Capture the cell that displays the provided text and extract its [x, y] central coordinate. 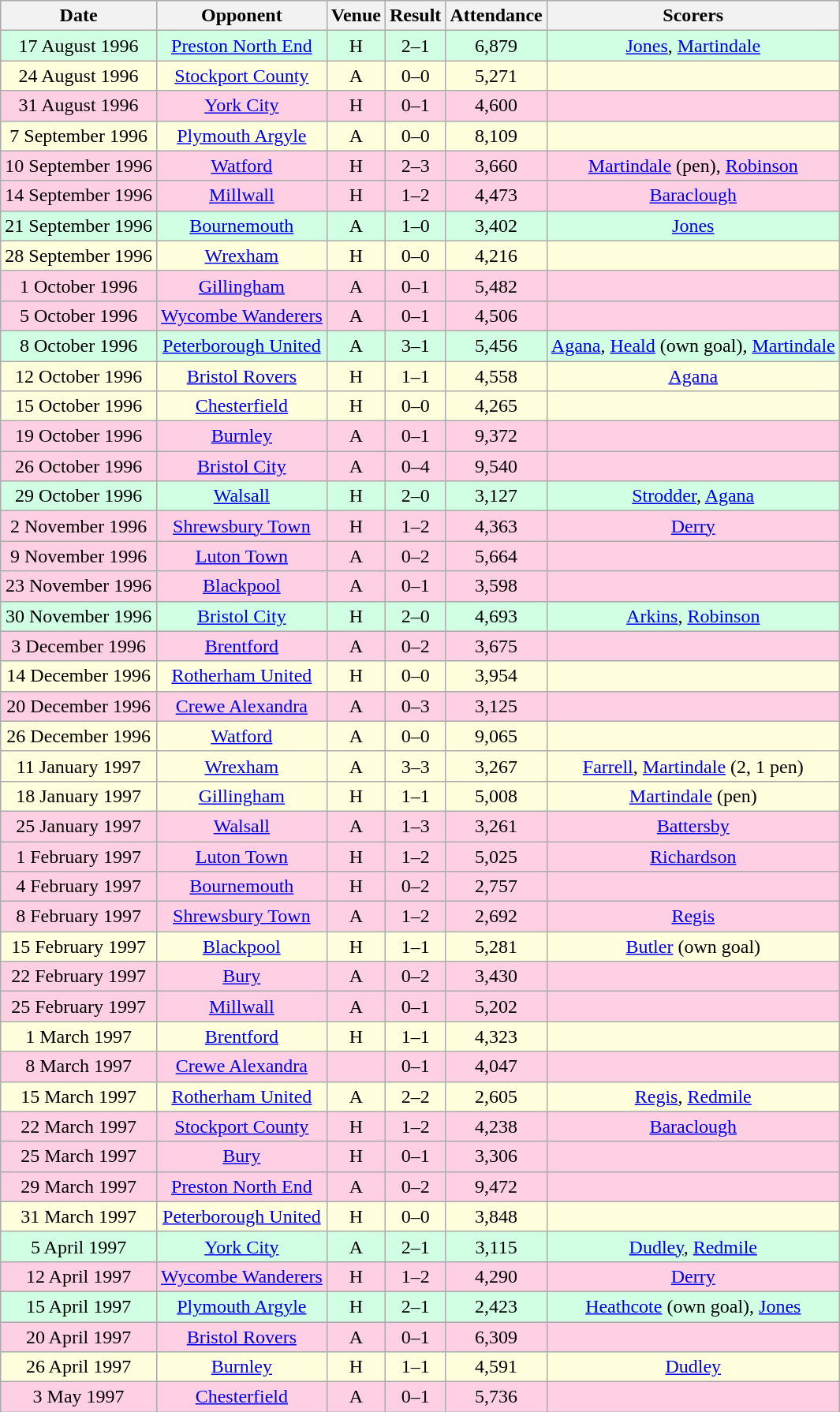
Venue [356, 16]
Arkins, Robinson [693, 616]
Richardson [693, 856]
5,736 [496, 1397]
Agana, Heald (own goal), Martindale [693, 346]
3–3 [415, 766]
5,202 [496, 1007]
10 September 1996 [79, 166]
Regis [693, 917]
4,363 [496, 526]
Result [415, 16]
9,540 [496, 466]
3,115 [496, 1246]
5,482 [496, 286]
4,265 [496, 406]
31 August 1996 [79, 106]
26 December 1996 [79, 736]
30 November 1996 [79, 616]
Battersby [693, 826]
20 December 1996 [79, 706]
3 May 1997 [79, 1397]
7 September 1996 [79, 136]
Jones, Martindale [693, 46]
25 February 1997 [79, 1007]
4,216 [496, 256]
3,954 [496, 676]
31 March 1997 [79, 1216]
9,372 [496, 436]
22 February 1997 [79, 977]
0–4 [415, 466]
3,267 [496, 766]
3,598 [496, 586]
Agana [693, 376]
4,323 [496, 1037]
5,664 [496, 556]
2,757 [496, 887]
3,430 [496, 977]
14 December 1996 [79, 676]
11 January 1997 [79, 766]
Jones [693, 226]
6,309 [496, 1337]
25 January 1997 [79, 826]
Dudley [693, 1367]
20 April 1997 [79, 1337]
15 April 1997 [79, 1306]
8,109 [496, 136]
15 February 1997 [79, 947]
4,600 [496, 106]
4,238 [496, 1126]
1–0 [415, 226]
3,306 [496, 1156]
3,261 [496, 826]
1 October 1996 [79, 286]
Opponent [241, 16]
14 September 1996 [79, 196]
2,423 [496, 1306]
3 December 1996 [79, 646]
29 March 1997 [79, 1186]
5 April 1997 [79, 1246]
28 September 1996 [79, 256]
12 April 1997 [79, 1276]
3,660 [496, 166]
4,473 [496, 196]
Strodder, Agana [693, 496]
5,281 [496, 947]
15 October 1996 [79, 406]
4,591 [496, 1367]
4,506 [496, 316]
2,692 [496, 917]
9,065 [496, 736]
3,125 [496, 706]
3,402 [496, 226]
Date [79, 16]
3,675 [496, 646]
25 March 1997 [79, 1156]
2–2 [415, 1096]
5,008 [496, 796]
26 April 1997 [79, 1367]
8 February 1997 [79, 917]
18 January 1997 [79, 796]
9 November 1996 [79, 556]
29 October 1996 [79, 496]
8 March 1997 [79, 1066]
3–1 [415, 346]
12 October 1996 [79, 376]
2 November 1996 [79, 526]
15 March 1997 [79, 1096]
Scorers [693, 16]
Attendance [496, 16]
26 October 1996 [79, 466]
9,472 [496, 1186]
Martindale (pen) [693, 796]
1 February 1997 [79, 856]
23 November 1996 [79, 586]
Regis, Redmile [693, 1096]
2–3 [415, 166]
4,047 [496, 1066]
21 September 1996 [79, 226]
4,693 [496, 616]
1 March 1997 [79, 1037]
4 February 1997 [79, 887]
5 October 1996 [79, 316]
6,879 [496, 46]
Farrell, Martindale (2, 1 pen) [693, 766]
4,290 [496, 1276]
5,456 [496, 346]
1–3 [415, 826]
Martindale (pen), Robinson [693, 166]
Dudley, Redmile [693, 1246]
0–3 [415, 706]
19 October 1996 [79, 436]
5,271 [496, 76]
5,025 [496, 856]
17 August 1996 [79, 46]
24 August 1996 [79, 76]
3,127 [496, 496]
4,558 [496, 376]
8 October 1996 [79, 346]
3,848 [496, 1216]
22 March 1997 [79, 1126]
2,605 [496, 1096]
Heathcote (own goal), Jones [693, 1306]
Butler (own goal) [693, 947]
